From the cell containing the given text, extract its center point as (X, Y) coordinate. 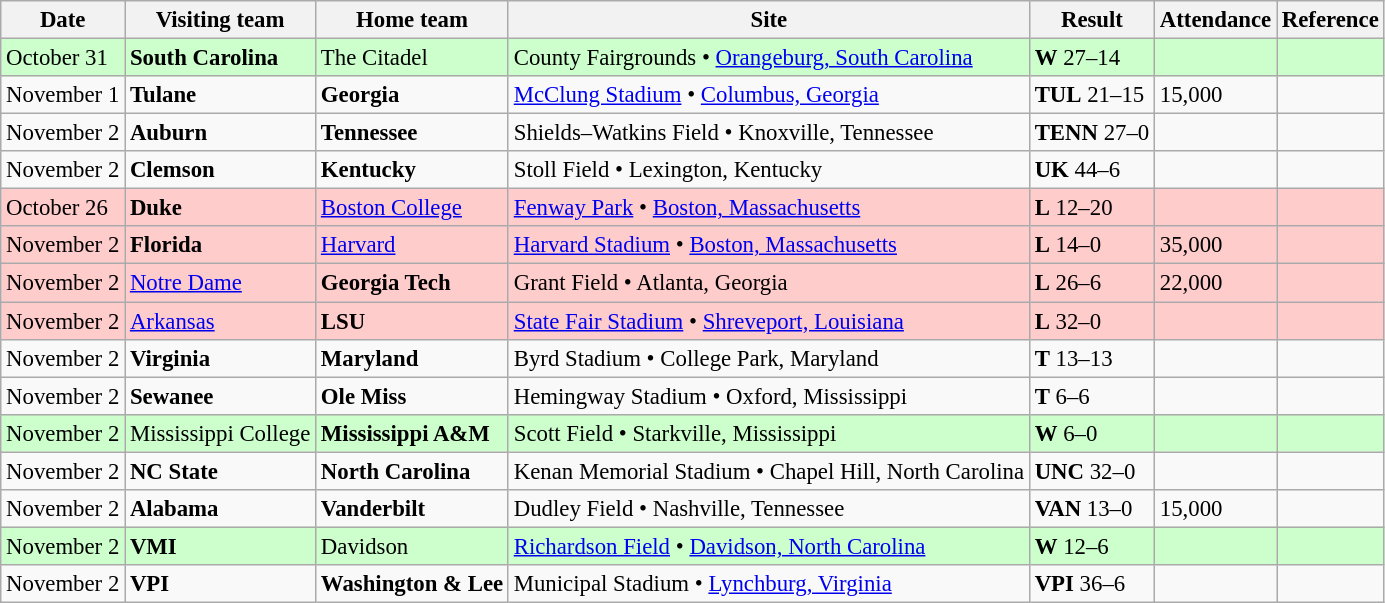
Date (63, 20)
T 6–6 (1092, 396)
L 12–20 (1092, 208)
Auburn (220, 133)
Maryland (412, 358)
November 1 (63, 95)
Stoll Field • Lexington, Kentucky (768, 170)
Vanderbilt (412, 509)
Clemson (220, 170)
Davidson (412, 546)
Arkansas (220, 321)
Ole Miss (412, 396)
Municipal Stadium • Lynchburg, Virginia (768, 584)
Florida (220, 245)
L 14–0 (1092, 245)
South Carolina (220, 58)
Mississippi College (220, 433)
County Fairgrounds • Orangeburg, South Carolina (768, 58)
Virginia (220, 358)
22,000 (1216, 283)
Kentucky (412, 170)
Fenway Park • Boston, Massachusetts (768, 208)
W 6–0 (1092, 433)
VAN 13–0 (1092, 509)
W 12–6 (1092, 546)
UNC 32–0 (1092, 471)
The Citadel (412, 58)
35,000 (1216, 245)
W 27–14 (1092, 58)
Site (768, 20)
Grant Field • Atlanta, Georgia (768, 283)
UK 44–6 (1092, 170)
Reference (1330, 20)
Harvard Stadium • Boston, Massachusetts (768, 245)
Attendance (1216, 20)
TUL 21–15 (1092, 95)
Result (1092, 20)
Boston College (412, 208)
Duke (220, 208)
Visiting team (220, 20)
TENN 27–0 (1092, 133)
State Fair Stadium • Shreveport, Louisiana (768, 321)
Hemingway Stadium • Oxford, Mississippi (768, 396)
Tulane (220, 95)
T 13–13 (1092, 358)
October 31 (63, 58)
Home team (412, 20)
Scott Field • Starkville, Mississippi (768, 433)
Alabama (220, 509)
Washington & Lee (412, 584)
Shields–Watkins Field • Knoxville, Tennessee (768, 133)
VMI (220, 546)
October 26 (63, 208)
Georgia Tech (412, 283)
Byrd Stadium • College Park, Maryland (768, 358)
McClung Stadium • Columbus, Georgia (768, 95)
Georgia (412, 95)
Richardson Field • Davidson, North Carolina (768, 546)
Notre Dame (220, 283)
LSU (412, 321)
VPI (220, 584)
VPI 36–6 (1092, 584)
Mississippi A&M (412, 433)
Sewanee (220, 396)
North Carolina (412, 471)
Tennessee (412, 133)
Kenan Memorial Stadium • Chapel Hill, North Carolina (768, 471)
Dudley Field • Nashville, Tennessee (768, 509)
L 32–0 (1092, 321)
NC State (220, 471)
L 26–6 (1092, 283)
Harvard (412, 245)
